For the text-containing cell, return its midpoint in [x, y] coordinate format. 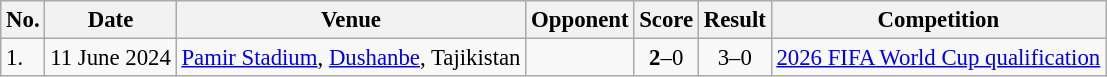
Score [666, 20]
11 June 2024 [110, 58]
No. [23, 20]
Opponent [580, 20]
1. [23, 58]
Competition [938, 20]
Date [110, 20]
3–0 [734, 58]
2–0 [666, 58]
Result [734, 20]
Pamir Stadium, Dushanbe, Tajikistan [351, 58]
2026 FIFA World Cup qualification [938, 58]
Venue [351, 20]
